Return the [X, Y] coordinate for the center point of the cell that contains the specified text.  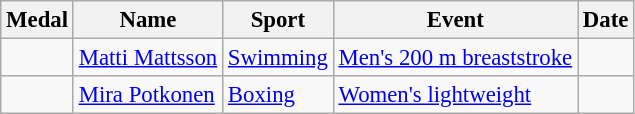
Sport [278, 20]
Date [606, 20]
Event [455, 20]
Men's 200 m breaststroke [455, 58]
Mira Potkonen [148, 95]
Swimming [278, 58]
Matti Mattsson [148, 58]
Medal [38, 20]
Boxing [278, 95]
Women's lightweight [455, 95]
Name [148, 20]
